Find where the given text appears and provide that cell's center as (x, y) coordinate. 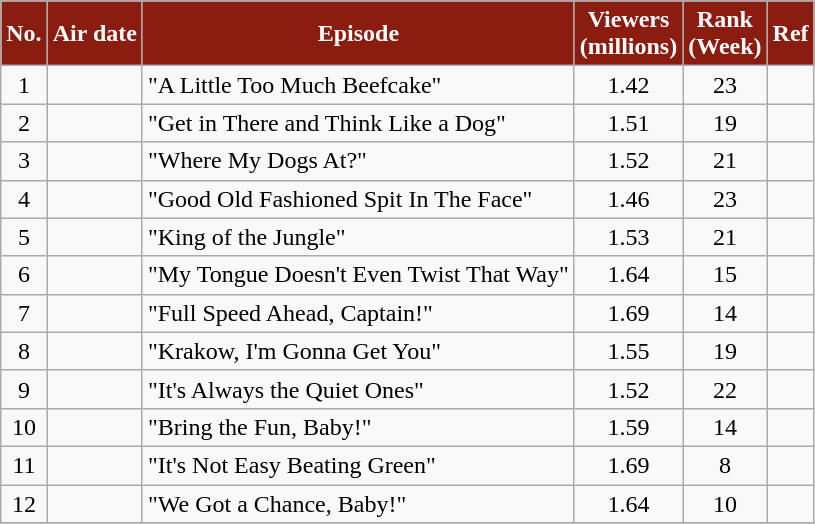
11 (24, 465)
3 (24, 161)
2 (24, 123)
"Get in There and Think Like a Dog" (358, 123)
"King of the Jungle" (358, 237)
15 (725, 275)
"Full Speed Ahead, Captain!" (358, 313)
Ref (790, 34)
1.53 (628, 237)
"Krakow, I'm Gonna Get You" (358, 351)
"It's Not Easy Beating Green" (358, 465)
Viewers(millions) (628, 34)
No. (24, 34)
"Good Old Fashioned Spit In The Face" (358, 199)
1.59 (628, 427)
Rank(Week) (725, 34)
Episode (358, 34)
5 (24, 237)
1 (24, 85)
22 (725, 389)
9 (24, 389)
6 (24, 275)
Air date (94, 34)
7 (24, 313)
12 (24, 503)
"My Tongue Doesn't Even Twist That Way" (358, 275)
"We Got a Chance, Baby!" (358, 503)
"A Little Too Much Beefcake" (358, 85)
1.42 (628, 85)
4 (24, 199)
1.55 (628, 351)
"Bring the Fun, Baby!" (358, 427)
"It's Always the Quiet Ones" (358, 389)
"Where My Dogs At?" (358, 161)
1.46 (628, 199)
1.51 (628, 123)
